Scan for the cell matching the given text and deliver its (X, Y) coordinate at center. 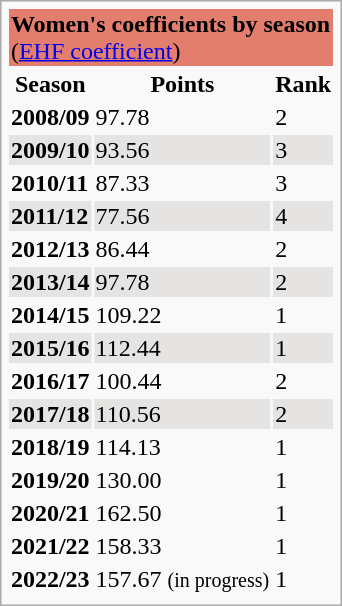
2011/12 (50, 216)
157.67 (in progress) (182, 579)
2014/15 (50, 315)
158.33 (182, 546)
2012/13 (50, 249)
2015/16 (50, 348)
Points (182, 84)
86.44 (182, 249)
Rank (304, 84)
130.00 (182, 480)
109.22 (182, 315)
2010/11 (50, 183)
162.50 (182, 513)
110.56 (182, 414)
Season (50, 84)
Women's coefficients by season(EHF coefficient) (170, 38)
2013/14 (50, 282)
112.44 (182, 348)
2022/23 (50, 579)
4 (304, 216)
87.33 (182, 183)
114.13 (182, 447)
2020/21 (50, 513)
2021/22 (50, 546)
2016/17 (50, 381)
100.44 (182, 381)
77.56 (182, 216)
93.56 (182, 150)
2018/19 (50, 447)
2017/18 (50, 414)
2009/10 (50, 150)
2008/09 (50, 117)
2019/20 (50, 480)
